Extract the [x, y] coordinate from the center of the cell holding the provided text.  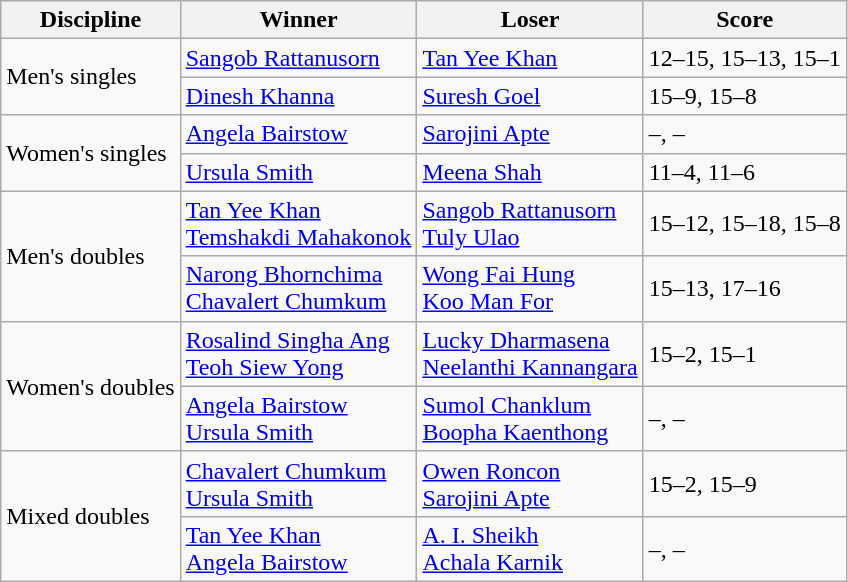
15–12, 15–18, 15–8 [744, 224]
A. I. Sheikh Achala Karnik [530, 548]
Tan Yee Khan [530, 58]
Meena Shah [530, 172]
11–4, 11–6 [744, 172]
Score [744, 20]
Dinesh Khanna [298, 96]
Men's doubles [90, 256]
15–2, 15–9 [744, 484]
Chavalert Chumkum Ursula Smith [298, 484]
Rosalind Singha Ang Teoh Siew Yong [298, 354]
Suresh Goel [530, 96]
Narong Bhornchima Chavalert Chumkum [298, 288]
Tan Yee Khan Temshakdi Mahakonok [298, 224]
Sarojini Apte [530, 134]
Wong Fai Hung Koo Man For [530, 288]
15–9, 15–8 [744, 96]
Angela Bairstow Ursula Smith [298, 418]
Mixed doubles [90, 516]
Angela Bairstow [298, 134]
15–2, 15–1 [744, 354]
Loser [530, 20]
Tan Yee Khan Angela Bairstow [298, 548]
Ursula Smith [298, 172]
Lucky Dharmasena Neelanthi Kannangara [530, 354]
15–13, 17–16 [744, 288]
Winner [298, 20]
Men's singles [90, 77]
Discipline [90, 20]
Women's doubles [90, 386]
Sangob Rattanusorn [298, 58]
Sangob Rattanusorn Tuly Ulao [530, 224]
Sumol Chanklum Boopha Kaenthong [530, 418]
Owen Roncon Sarojini Apte [530, 484]
12–15, 15–13, 15–1 [744, 58]
Women's singles [90, 153]
